Search for the cell housing the specified text and yield its (X, Y) center coordinate. 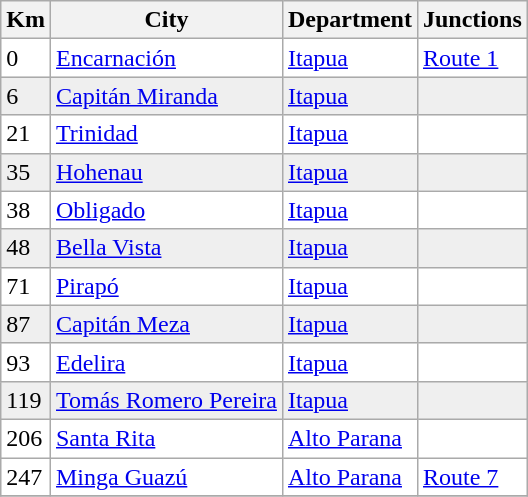
71 (26, 286)
38 (26, 210)
Km (26, 20)
Capitán Meza (166, 324)
Minga Guazú (166, 477)
Hohenau (166, 172)
Bella Vista (166, 248)
6 (26, 96)
247 (26, 477)
City (166, 20)
Department (350, 20)
87 (26, 324)
Tomás Romero Pereira (166, 400)
Edelira (166, 362)
48 (26, 248)
21 (26, 134)
Encarnación (166, 58)
Capitán Miranda (166, 96)
0 (26, 58)
206 (26, 438)
119 (26, 400)
Route 1 (472, 58)
Junctions (472, 20)
35 (26, 172)
Pirapó (166, 286)
Obligado (166, 210)
Trinidad (166, 134)
Santa Rita (166, 438)
Route 7 (472, 477)
93 (26, 362)
